Provide the (X, Y) coordinate of the cell's center where the given text is located.  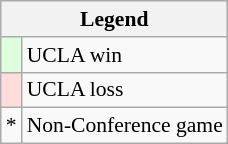
Non-Conference game (125, 126)
Legend (114, 19)
* (12, 126)
UCLA loss (125, 90)
UCLA win (125, 55)
